Pinpoint the cell where the given text exists, returning its [X, Y] midpoint coordinate. 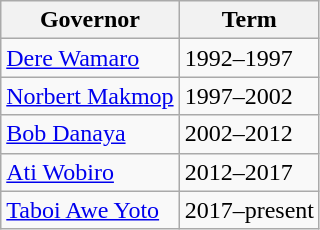
1997–2002 [249, 96]
Bob Danaya [90, 134]
2012–2017 [249, 172]
Governor [90, 20]
Dere Wamaro [90, 58]
2002–2012 [249, 134]
2017–present [249, 210]
Ati Wobiro [90, 172]
Taboi Awe Yoto [90, 210]
1992–1997 [249, 58]
Term [249, 20]
Norbert Makmop [90, 96]
